Find where the given text appears and provide that cell's center as (X, Y) coordinate. 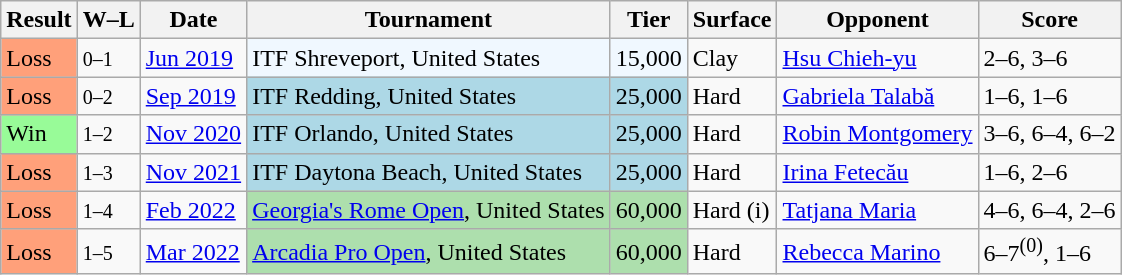
2–6, 3–6 (1050, 58)
1–4 (108, 210)
Irina Fetecău (878, 172)
Rebecca Marino (878, 252)
Hsu Chieh-yu (878, 58)
W–L (108, 20)
Sep 2019 (193, 96)
Arcadia Pro Open, United States (429, 252)
Score (1050, 20)
ITF Orlando, United States (429, 134)
4–6, 6–4, 2–6 (1050, 210)
Nov 2021 (193, 172)
6–7(0), 1–6 (1050, 252)
ITF Daytona Beach, United States (429, 172)
15,000 (648, 58)
ITF Shreveport, United States (429, 58)
3–6, 6–4, 6–2 (1050, 134)
1–3 (108, 172)
Mar 2022 (193, 252)
Opponent (878, 20)
Gabriela Talabă (878, 96)
Georgia's Rome Open, United States (429, 210)
Feb 2022 (193, 210)
Hard (i) (732, 210)
0–2 (108, 96)
Tier (648, 20)
Nov 2020 (193, 134)
Tatjana Maria (878, 210)
0–1 (108, 58)
1–5 (108, 252)
1–6, 1–6 (1050, 96)
ITF Redding, United States (429, 96)
Clay (732, 58)
Win (39, 134)
1–2 (108, 134)
Result (39, 20)
Jun 2019 (193, 58)
Tournament (429, 20)
1–6, 2–6 (1050, 172)
Surface (732, 20)
Date (193, 20)
Robin Montgomery (878, 134)
